Pinpoint the cell where the given text exists, returning its [x, y] midpoint coordinate. 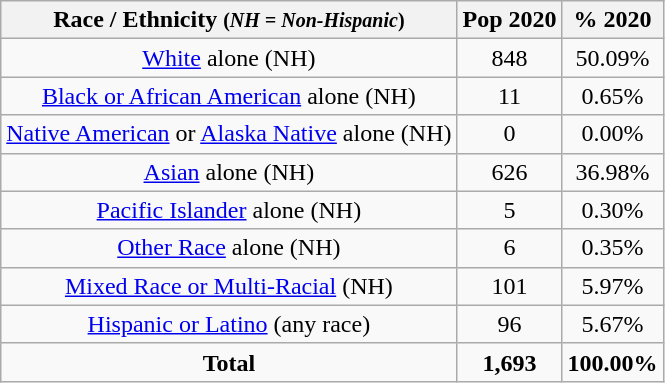
Native American or Alaska Native alone (NH) [229, 134]
Total [229, 362]
626 [510, 172]
0.65% [612, 96]
11 [510, 96]
Pop 2020 [510, 20]
Mixed Race or Multi-Racial (NH) [229, 286]
100.00% [612, 362]
0.00% [612, 134]
50.09% [612, 58]
0.35% [612, 248]
5.67% [612, 324]
101 [510, 286]
Race / Ethnicity (NH = Non-Hispanic) [229, 20]
36.98% [612, 172]
5 [510, 210]
Asian alone (NH) [229, 172]
% 2020 [612, 20]
Black or African American alone (NH) [229, 96]
5.97% [612, 286]
Other Race alone (NH) [229, 248]
0 [510, 134]
848 [510, 58]
6 [510, 248]
White alone (NH) [229, 58]
1,693 [510, 362]
Hispanic or Latino (any race) [229, 324]
0.30% [612, 210]
Pacific Islander alone (NH) [229, 210]
96 [510, 324]
